Return the [X, Y] coordinate for the center point of the cell that contains the specified text.  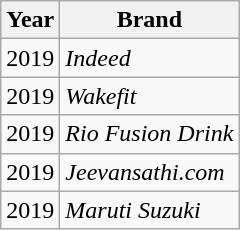
Indeed [150, 58]
Rio Fusion Drink [150, 134]
Maruti Suzuki [150, 210]
Brand [150, 20]
Year [30, 20]
Jeevansathi.com [150, 172]
Wakefit [150, 96]
